Find where the given text appears and provide that cell's center as [x, y] coordinate. 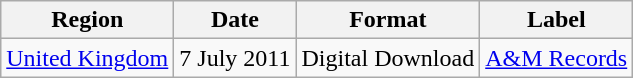
Digital Download [388, 58]
Label [556, 20]
7 July 2011 [235, 58]
Region [88, 20]
Format [388, 20]
Date [235, 20]
United Kingdom [88, 58]
A&M Records [556, 58]
